Provide the (X, Y) coordinate of the cell's center where the given text is located.  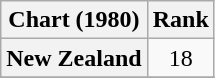
Chart (1980) (74, 20)
18 (180, 58)
Rank (180, 20)
New Zealand (74, 58)
